Determine the [x, y] coordinate at the center of the cell enclosing the given text.  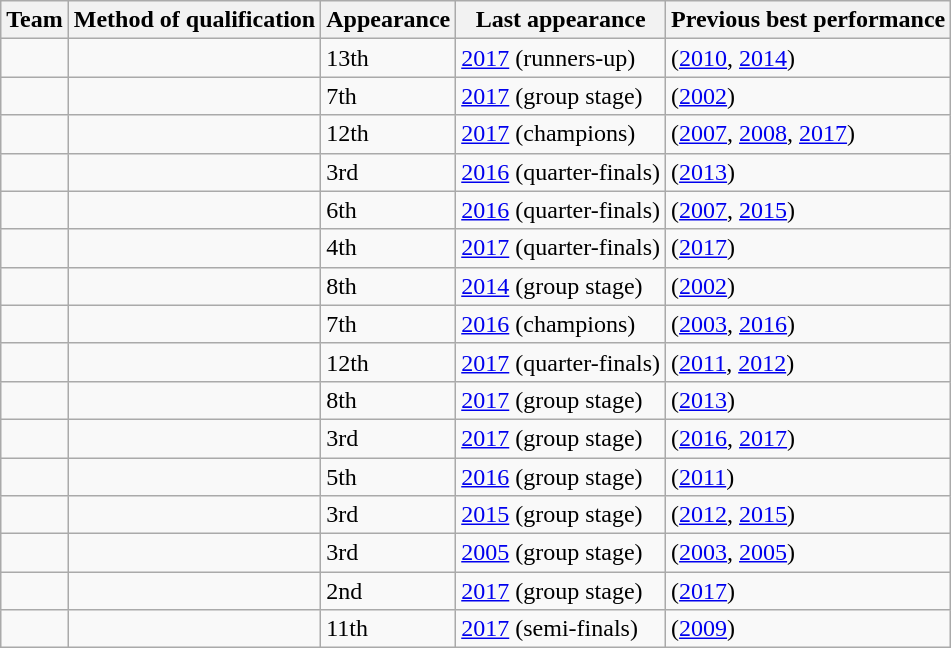
5th [388, 477]
2014 (group stage) [561, 286]
2016 (champions) [561, 324]
6th [388, 210]
(2007, 2008, 2017) [808, 134]
2016 (group stage) [561, 477]
2nd [388, 591]
(2007, 2015) [808, 210]
2017 (runners-up) [561, 58]
(2003, 2016) [808, 324]
Method of qualification [194, 20]
(2016, 2017) [808, 438]
2005 (group stage) [561, 553]
Team [35, 20]
13th [388, 58]
(2010, 2014) [808, 58]
Appearance [388, 20]
2017 (semi-finals) [561, 629]
(2012, 2015) [808, 515]
Last appearance [561, 20]
(2009) [808, 629]
2017 (champions) [561, 134]
Previous best performance [808, 20]
(2003, 2005) [808, 553]
(2011, 2012) [808, 362]
(2011) [808, 477]
2015 (group stage) [561, 515]
4th [388, 248]
11th [388, 629]
